From the cell containing the given text, extract its center point as (x, y) coordinate. 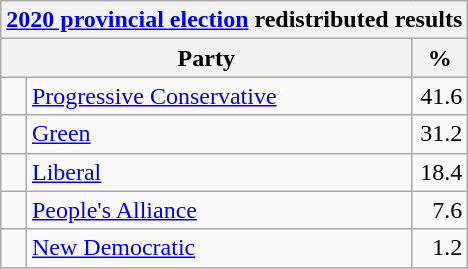
1.2 (440, 248)
New Democratic (218, 248)
2020 provincial election redistributed results (234, 20)
% (440, 58)
Liberal (218, 172)
41.6 (440, 96)
7.6 (440, 210)
Green (218, 134)
People's Alliance (218, 210)
31.2 (440, 134)
Progressive Conservative (218, 96)
Party (206, 58)
18.4 (440, 172)
